Capture the cell that displays the provided text and extract its [X, Y] central coordinate. 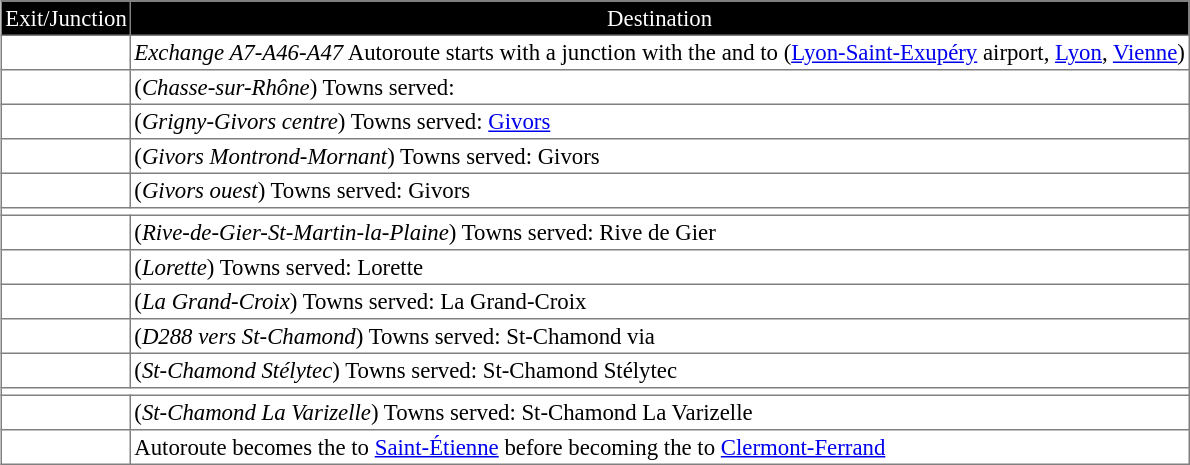
(St-Chamond La Varizelle) Towns served: St-Chamond La Varizelle [660, 412]
Destination [660, 18]
(Lorette) Towns served: Lorette [660, 267]
Exchange A7-A46-A47 Autoroute starts with a junction with the and to (Lyon-Saint-Exupéry airport, Lyon, Vienne) [660, 52]
(Givors ouest) Towns served: Givors [660, 190]
(Chasse-sur-Rhône) Towns served: [660, 87]
(D288 vers St-Chamond) Towns served: St-Chamond via [660, 336]
Autoroute becomes the to Saint-Étienne before becoming the to Clermont-Ferrand [660, 447]
(Grigny-Givors centre) Towns served: Givors [660, 121]
(Givors Montrond-Mornant) Towns served: Givors [660, 156]
(St-Chamond Stélytec) Towns served: St-Chamond Stélytec [660, 370]
(Rive-de-Gier-St-Martin-la-Plaine) Towns served: Rive de Gier [660, 232]
(La Grand-Croix) Towns served: La Grand-Croix [660, 301]
Exit/Junction [66, 18]
